Extract the [X, Y] coordinate from the center of the cell holding the provided text.  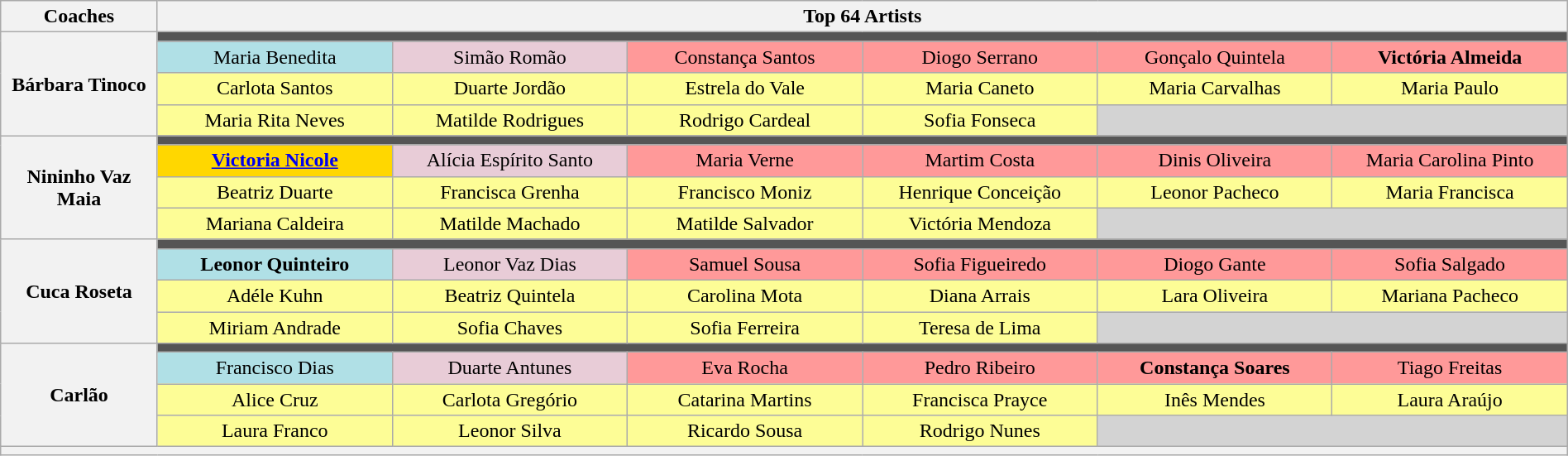
Duarte Antunes [509, 368]
Diogo Serrano [980, 57]
Francisca Grenha [509, 192]
Teresa de Lima [980, 327]
Victoria Nicole [275, 161]
Constança Santos [745, 57]
Eva Rocha [745, 368]
Constança Soares [1215, 368]
Lara Oliveira [1215, 295]
Matilde Rodrigues [509, 120]
Tiago Freitas [1450, 368]
Martim Costa [980, 161]
Laura Franco [275, 431]
Nininho Vaz Maia [79, 187]
Mariana Caldeira [275, 223]
Samuel Sousa [745, 264]
Victória Mendoza [980, 223]
Pedro Ribeiro [980, 368]
Sofia Ferreira [745, 327]
Victória Almeida [1450, 57]
Alice Cruz [275, 400]
Inês Mendes [1215, 400]
Carlão [79, 396]
Leonor Vaz Dias [509, 264]
Matilde Salvador [745, 223]
Henrique Conceição [980, 192]
Simão Romão [509, 57]
Francisco Dias [275, 368]
Matilde Machado [509, 223]
Leonor Pacheco [1215, 192]
Leonor Quinteiro [275, 264]
Francisca Prayce [980, 400]
Carlota Gregório [509, 400]
Mariana Pacheco [1450, 295]
Bárbara Tinoco [79, 84]
Catarina Martins [745, 400]
Beatriz Quintela [509, 295]
Dinis Oliveira [1215, 161]
Maria Rita Neves [275, 120]
Cuca Roseta [79, 291]
Coaches [79, 17]
Miriam Andrade [275, 327]
Carlota Santos [275, 89]
Maria Benedita [275, 57]
Duarte Jordão [509, 89]
Rodrigo Nunes [980, 431]
Alícia Espírito Santo [509, 161]
Maria Paulo [1450, 89]
Adéle Kuhn [275, 295]
Gonçalo Quintela [1215, 57]
Maria Verne [745, 161]
Diogo Gante [1215, 264]
Estrela do Vale [745, 89]
Sofia Figueiredo [980, 264]
Maria Caneto [980, 89]
Rodrigo Cardeal [745, 120]
Laura Araújo [1450, 400]
Maria Carolina Pinto [1450, 161]
Maria Francisca [1450, 192]
Top 64 Artists [862, 17]
Beatriz Duarte [275, 192]
Sofia Fonseca [980, 120]
Maria Carvalhas [1215, 89]
Carolina Mota [745, 295]
Ricardo Sousa [745, 431]
Diana Arrais [980, 295]
Francisco Moniz [745, 192]
Sofia Salgado [1450, 264]
Sofia Chaves [509, 327]
Leonor Silva [509, 431]
